Return (x, y) of the center of cell containing provided text 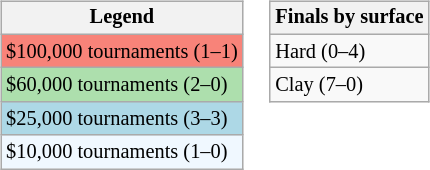
Legend (122, 18)
$10,000 tournaments (1–0) (122, 152)
Clay (7–0) (349, 85)
Finals by surface (349, 18)
$60,000 tournaments (2–0) (122, 85)
Hard (0–4) (349, 51)
$25,000 tournaments (3–3) (122, 119)
$100,000 tournaments (1–1) (122, 51)
